Search for the cell housing the specified text and yield its (x, y) center coordinate. 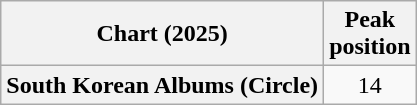
14 (370, 85)
Peakposition (370, 34)
Chart (2025) (162, 34)
South Korean Albums (Circle) (162, 85)
